Search for the cell housing the specified text and yield its [x, y] center coordinate. 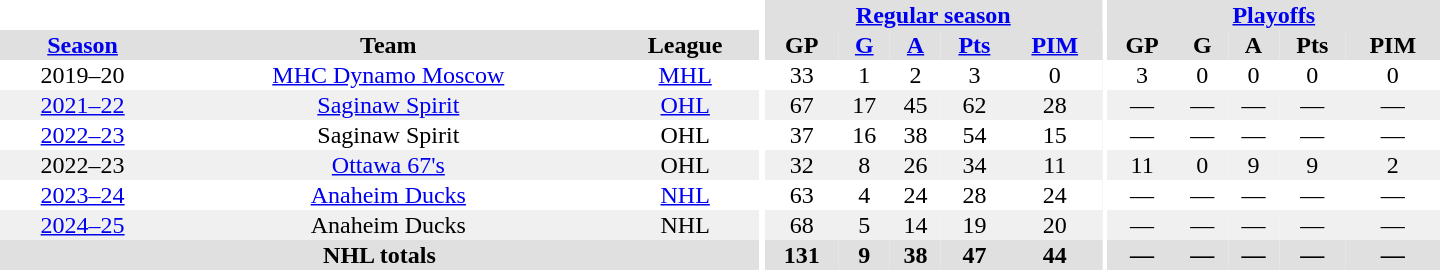
45 [916, 105]
League [684, 45]
2019–20 [82, 75]
17 [864, 105]
14 [916, 225]
1 [864, 75]
Team [388, 45]
63 [802, 195]
15 [1055, 135]
62 [974, 105]
19 [974, 225]
67 [802, 105]
Season [82, 45]
47 [974, 255]
Regular season [934, 15]
5 [864, 225]
2021–22 [82, 105]
Ottawa 67's [388, 165]
16 [864, 135]
2024–25 [82, 225]
54 [974, 135]
MHC Dynamo Moscow [388, 75]
33 [802, 75]
8 [864, 165]
4 [864, 195]
34 [974, 165]
2023–24 [82, 195]
20 [1055, 225]
131 [802, 255]
37 [802, 135]
32 [802, 165]
44 [1055, 255]
26 [916, 165]
NHL totals [380, 255]
Playoffs [1274, 15]
68 [802, 225]
MHL [684, 75]
